Provide the (X, Y) coordinate of the cell's center where the given text is located.  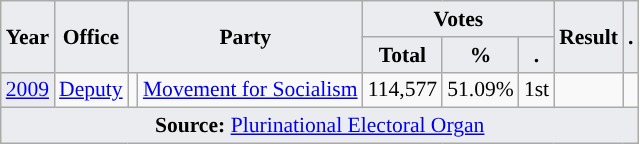
Source: Plurinational Electoral Organ (320, 126)
2009 (28, 90)
51.09% (480, 90)
Result (588, 36)
% (480, 55)
Total (403, 55)
114,577 (403, 90)
Year (28, 36)
Movement for Socialism (250, 90)
Votes (459, 19)
Party (246, 36)
Office (91, 36)
1st (536, 90)
Deputy (91, 90)
